Extract the [x, y] coordinate from the center of the cell holding the provided text.  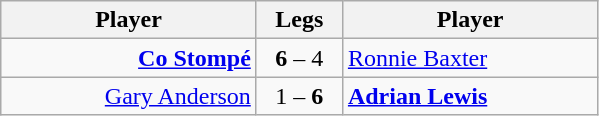
1 – 6 [299, 96]
Gary Anderson [129, 96]
Ronnie Baxter [470, 58]
Co Stompé [129, 58]
Adrian Lewis [470, 96]
Legs [299, 20]
6 – 4 [299, 58]
